Extract the [x, y] coordinate from the center of the cell holding the provided text.  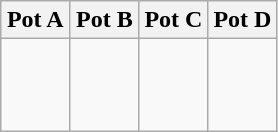
Pot D [242, 20]
Pot C [174, 20]
Pot A [36, 20]
Pot B [104, 20]
